Locate the cell with the specified text and output its (x, y) center coordinate. 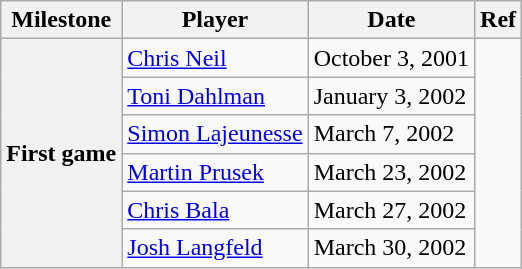
March 30, 2002 (391, 248)
January 3, 2002 (391, 96)
March 27, 2002 (391, 210)
Martin Prusek (215, 172)
Player (215, 20)
Chris Neil (215, 58)
First game (62, 153)
Toni Dahlman (215, 96)
Chris Bala (215, 210)
March 23, 2002 (391, 172)
October 3, 2001 (391, 58)
March 7, 2002 (391, 134)
Ref (498, 20)
Josh Langfeld (215, 248)
Date (391, 20)
Simon Lajeunesse (215, 134)
Milestone (62, 20)
